Provide the [x, y] coordinate of the cell's center where the given text is located.  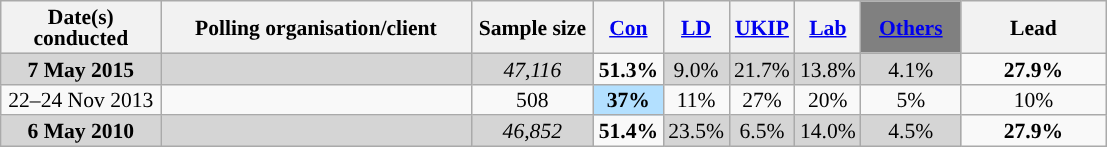
47,116 [532, 68]
22–24 Nov 2013 [81, 100]
Lead [1034, 27]
14.0% [828, 132]
4.1% [911, 68]
508 [532, 100]
11% [696, 100]
6.5% [762, 132]
51.4% [628, 132]
23.5% [696, 132]
7 May 2015 [81, 68]
5% [911, 100]
4.5% [911, 132]
27% [762, 100]
Date(s)conducted [81, 27]
46,852 [532, 132]
Lab [828, 27]
37% [628, 100]
LD [696, 27]
Others [911, 27]
6 May 2010 [81, 132]
9.0% [696, 68]
Sample size [532, 27]
10% [1034, 100]
21.7% [762, 68]
Polling organisation/client [316, 27]
13.8% [828, 68]
Con [628, 27]
UKIP [762, 27]
20% [828, 100]
51.3% [628, 68]
